Find where the given text appears and provide that cell's center as (X, Y) coordinate. 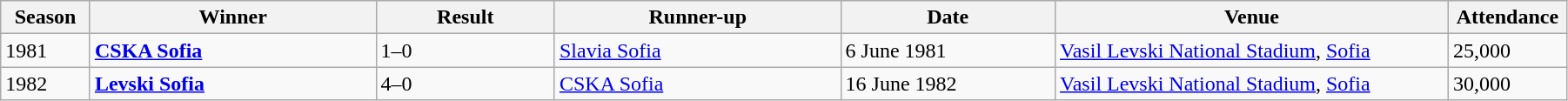
30,000 (1507, 84)
Season (45, 17)
Date (948, 17)
Result (465, 17)
Winner (233, 17)
Attendance (1507, 17)
1981 (45, 50)
6 June 1981 (948, 50)
25,000 (1507, 50)
16 June 1982 (948, 84)
Venue (1252, 17)
1982 (45, 84)
Runner-up (698, 17)
Slavia Sofia (698, 50)
4–0 (465, 84)
1–0 (465, 50)
Levski Sofia (233, 84)
